Determine the [X, Y] coordinate at the center of the cell enclosing the given text.  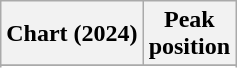
Chart (2024) [72, 34]
Peakposition [189, 34]
